Provide the (x, y) coordinate of the cell's center where the given text is located.  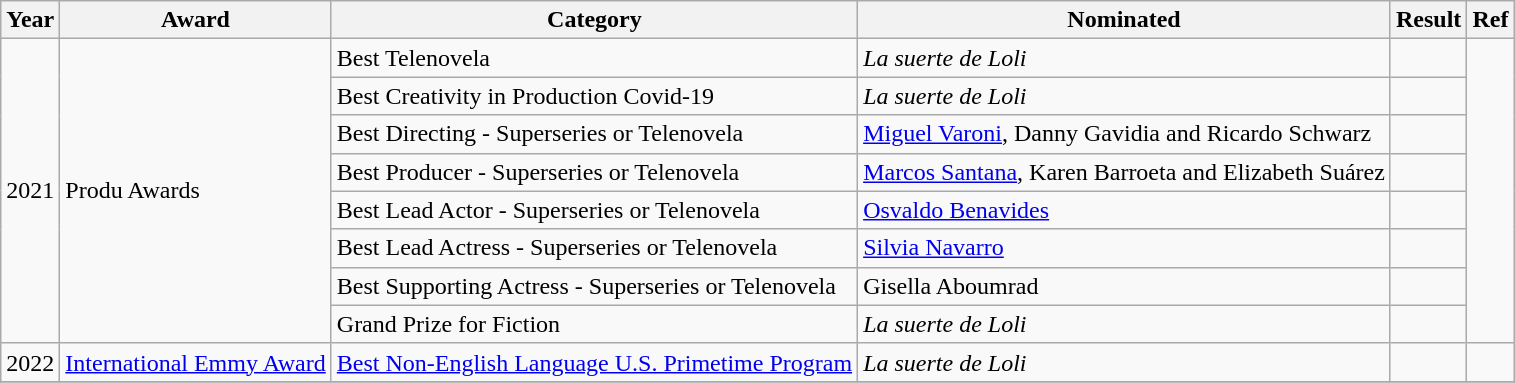
Silvia Navarro (1124, 248)
Best Directing - Superseries or Telenovela (594, 134)
2021 (30, 191)
Best Non-English Language U.S. Primetime Program (594, 362)
Produ Awards (196, 191)
Osvaldo Benavides (1124, 210)
Marcos Santana, Karen Barroeta and Elizabeth Suárez (1124, 172)
Grand Prize for Fiction (594, 324)
Nominated (1124, 20)
Year (30, 20)
Best Producer - Superseries or Telenovela (594, 172)
Award (196, 20)
Gisella Aboumrad (1124, 286)
Miguel Varoni, Danny Gavidia and Ricardo Schwarz (1124, 134)
Result (1428, 20)
Best Lead Actress - Superseries or Telenovela (594, 248)
International Emmy Award (196, 362)
Best Lead Actor - Superseries or Telenovela (594, 210)
Best Supporting Actress - Superseries or Telenovela (594, 286)
Category (594, 20)
Best Creativity in Production Covid-19 (594, 96)
2022 (30, 362)
Best Telenovela (594, 58)
Ref (1490, 20)
